Identify which cell holds the provided text, then report its [x, y] central coordinate. 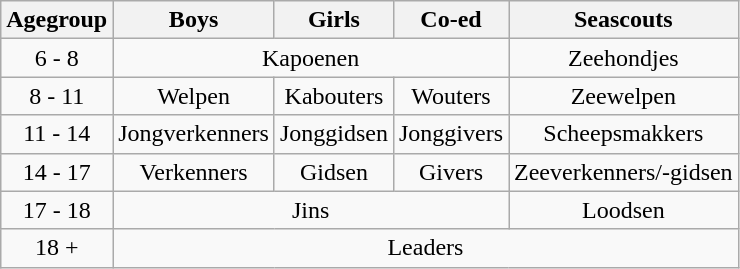
Zeewelpen [624, 96]
Girls [334, 20]
8 - 11 [57, 96]
Gidsen [334, 172]
Jins [311, 210]
Welpen [194, 96]
Verkenners [194, 172]
Kabouters [334, 96]
14 - 17 [57, 172]
11 - 14 [57, 134]
Loodsen [624, 210]
Co-ed [450, 20]
Jonggidsen [334, 134]
17 - 18 [57, 210]
6 - 8 [57, 58]
18 + [57, 248]
Leaders [426, 248]
Jongverkenners [194, 134]
Kapoenen [311, 58]
Zeeverkenners/-gidsen [624, 172]
Boys [194, 20]
Zeehondjes [624, 58]
Jonggivers [450, 134]
Seascouts [624, 20]
Wouters [450, 96]
Givers [450, 172]
Scheepsmakkers [624, 134]
Agegroup [57, 20]
